Extract the (X, Y) coordinate from the center of the cell holding the provided text.  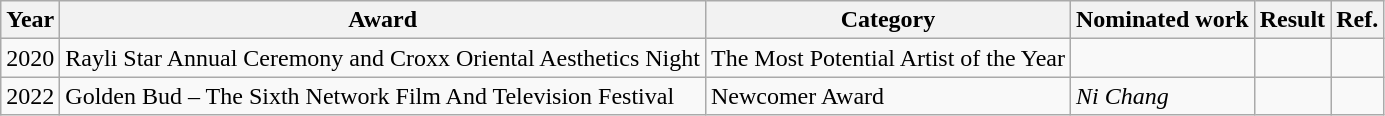
Nominated work (1162, 20)
Rayli Star Annual Ceremony and Croxx Oriental Aesthetics Night (383, 58)
Ni Chang (1162, 96)
Category (888, 20)
Result (1292, 20)
Award (383, 20)
Newcomer Award (888, 96)
Ref. (1358, 20)
Golden Bud – The Sixth Network Film And Television Festival (383, 96)
2022 (30, 96)
2020 (30, 58)
Year (30, 20)
The Most Potential Artist of the Year (888, 58)
